Search for the cell housing the specified text and yield its [x, y] center coordinate. 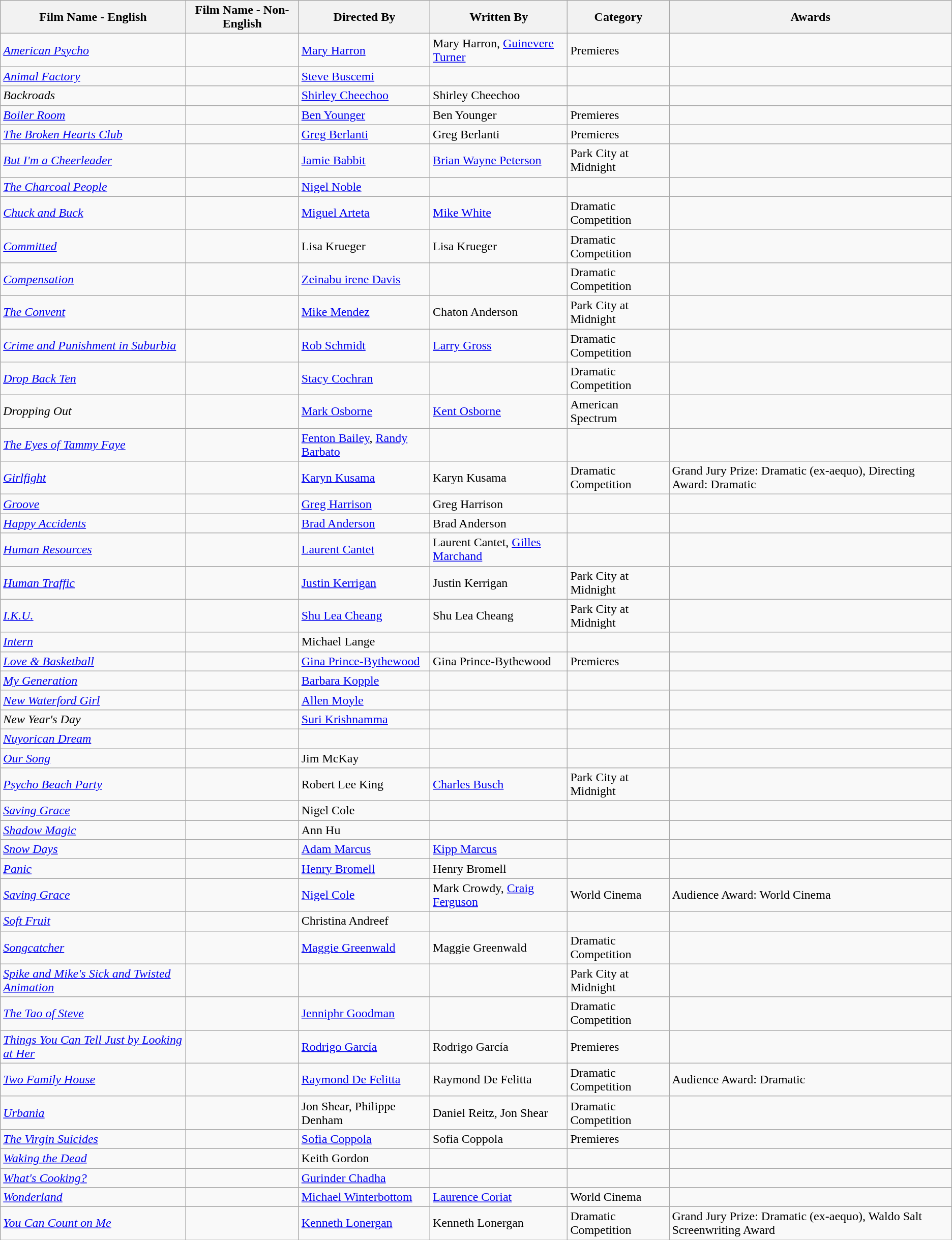
Nuyorican Dream [93, 739]
Boiler Room [93, 115]
Zeinabu irene Davis [364, 279]
Ann Hu [364, 830]
Fenton Bailey, Randy Barbato [364, 445]
Daniel Reitz, Jon Shear [499, 1113]
Grand Jury Prize: Dramatic (ex-aequo), Waldo Salt Screenwriting Award [811, 1224]
Shadow Magic [93, 830]
New Waterford Girl [93, 700]
Adam Marcus [364, 849]
Urbania [93, 1113]
Psycho Beach Party [93, 784]
Soft Fruit [93, 921]
Waking the Dead [93, 1158]
Miguel Arteta [364, 213]
Allen Moyle [364, 700]
Our Song [93, 758]
Michael Lange [364, 642]
Awards [811, 17]
Jenniphr Goodman [364, 1013]
American Spectrum [618, 412]
Chuck and Buck [93, 213]
Happy Accidents [93, 523]
Mark Osborne [364, 412]
Mary Harron, Guinevere Turner [499, 50]
Human Resources [93, 549]
The Convent [93, 312]
Mike White [499, 213]
Directed By [364, 17]
Two Family House [93, 1079]
Grand Jury Prize: Dramatic (ex-aequo), Directing Award: Dramatic [811, 478]
The Virgin Suicides [93, 1139]
The Eyes of Tammy Faye [93, 445]
Jamie Babbit [364, 161]
Spike and Mike's Sick and Twisted Animation [93, 981]
Backroads [93, 96]
Drop Back Ten [93, 378]
Intern [93, 642]
Laurent Cantet, Gilles Marchand [499, 549]
Nigel Noble [364, 187]
Michael Winterbottom [364, 1197]
Committed [93, 246]
Panic [93, 869]
My Generation [93, 681]
Snow Days [93, 849]
Groove [93, 504]
Rob Schmidt [364, 345]
Girlfight [93, 478]
Dropping Out [93, 412]
Chaton Anderson [499, 312]
Kipp Marcus [499, 849]
Crime and Punishment in Suburbia [93, 345]
What's Cooking? [93, 1177]
Animal Factory [93, 76]
The Charcoal People [93, 187]
But I'm a Cheerleader [93, 161]
Suri Krishnamma [364, 719]
Laurence Coriat [499, 1197]
I.K.U. [93, 615]
Brian Wayne Peterson [499, 161]
Compensation [93, 279]
Steve Buscemi [364, 76]
Laurent Cantet [364, 549]
Gurinder Chadha [364, 1177]
Jon Shear, Philippe Denham [364, 1113]
Songcatcher [93, 947]
Kent Osborne [499, 412]
Film Name - English [93, 17]
Larry Gross [499, 345]
You Can Count on Me [93, 1224]
Mary Harron [364, 50]
Wonderland [93, 1197]
Christina Andreef [364, 921]
Mark Crowdy, Craig Ferguson [499, 895]
The Tao of Steve [93, 1013]
Audience Award: Dramatic [811, 1079]
Audience Award: World Cinema [811, 895]
The Broken Hearts Club [93, 134]
Mike Mendez [364, 312]
Jim McKay [364, 758]
Charles Busch [499, 784]
Love & Basketball [93, 661]
Keith Gordon [364, 1158]
Written By [499, 17]
New Year's Day [93, 719]
American Psycho [93, 50]
Film Name - Non-English [242, 17]
Stacy Cochran [364, 378]
Robert Lee King [364, 784]
Barbara Kopple [364, 681]
Things You Can Tell Just by Looking at Her [93, 1047]
Human Traffic [93, 583]
Category [618, 17]
